For the text-containing cell, return its midpoint in (X, Y) coordinate format. 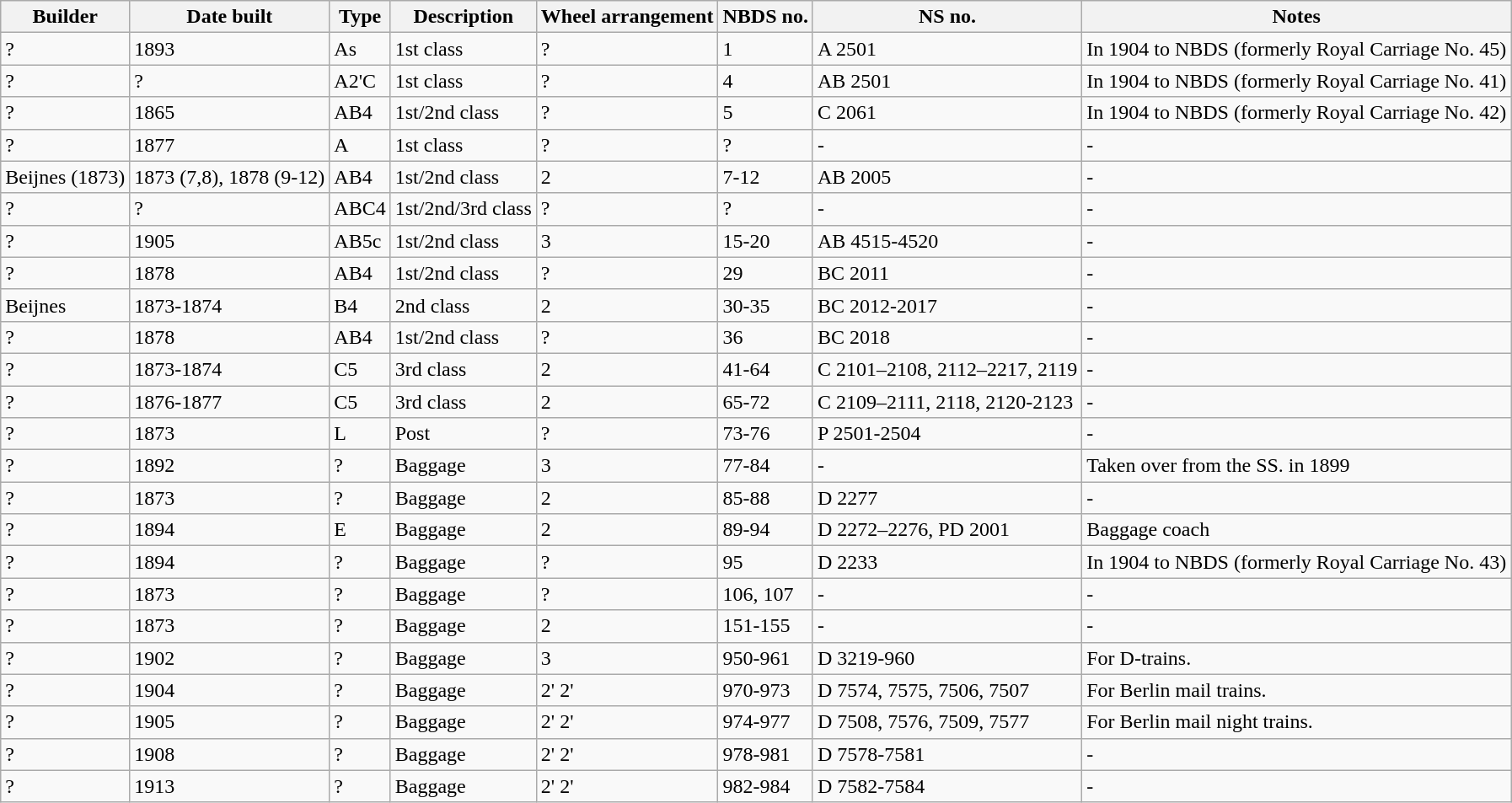
5 (765, 113)
95 (765, 562)
In 1904 to NBDS (formerly Royal Carriage No. 42) (1296, 113)
NS no. (947, 17)
Description (464, 17)
Date built (229, 17)
1908 (229, 754)
4 (765, 81)
D 7578-7581 (947, 754)
970-973 (765, 690)
30-35 (765, 305)
Baggage coach (1296, 530)
Taken over from the SS. in 1899 (1296, 466)
982-984 (765, 786)
B4 (360, 305)
1893 (229, 49)
1904 (229, 690)
85-88 (765, 498)
A (360, 145)
C 2109–2111, 2118, 2120-2123 (947, 402)
A2'C (360, 81)
36 (765, 337)
For Berlin mail night trains. (1296, 722)
65-72 (765, 402)
106, 107 (765, 594)
Post (464, 434)
41-64 (765, 369)
73-76 (765, 434)
As (360, 49)
1 (765, 49)
NBDS no. (765, 17)
1876-1877 (229, 402)
AB 2005 (947, 177)
A 2501 (947, 49)
D 7574, 7575, 7506, 7507 (947, 690)
1877 (229, 145)
974-977 (765, 722)
For Berlin mail trains. (1296, 690)
AB5c (360, 241)
978-981 (765, 754)
C 2061 (947, 113)
151-155 (765, 626)
29 (765, 273)
1865 (229, 113)
Builder (66, 17)
89-94 (765, 530)
Beijnes (66, 305)
C 2101–2108, 2112–2217, 2119 (947, 369)
D 7582-7584 (947, 786)
In 1904 to NBDS (formerly Royal Carriage No. 43) (1296, 562)
AB 2501 (947, 81)
D 3219-960 (947, 658)
Wheel arrangement (627, 17)
D 2277 (947, 498)
2nd class (464, 305)
In 1904 to NBDS (formerly Royal Carriage No. 45) (1296, 49)
1902 (229, 658)
For D-trains. (1296, 658)
D 2272–2276, PD 2001 (947, 530)
1873 (7,8), 1878 (9-12) (229, 177)
Type (360, 17)
BC 2012-2017 (947, 305)
77-84 (765, 466)
AB 4515-4520 (947, 241)
In 1904 to NBDS (formerly Royal Carriage No. 41) (1296, 81)
1st/2nd/3rd class (464, 209)
Notes (1296, 17)
7-12 (765, 177)
ABC4 (360, 209)
1913 (229, 786)
15-20 (765, 241)
1892 (229, 466)
P 2501-2504 (947, 434)
D 7508, 7576, 7509, 7577 (947, 722)
BC 2018 (947, 337)
E (360, 530)
Beijnes (1873) (66, 177)
L (360, 434)
D 2233 (947, 562)
BC 2011 (947, 273)
950-961 (765, 658)
